Identify which cell holds the provided text, then report its [x, y] central coordinate. 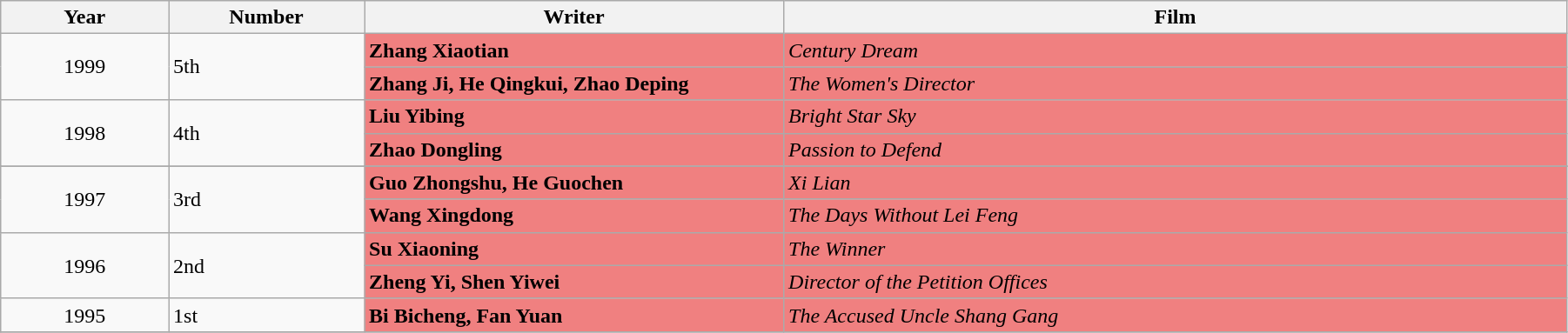
Century Dream [1176, 50]
4th [266, 133]
Director of the Petition Offices [1176, 282]
Bi Bicheng, Fan Yuan [574, 315]
Passion to Defend [1176, 150]
1995 [85, 315]
Film [1176, 17]
Xi Lian [1176, 183]
Bright Star Sky [1176, 117]
1999 [85, 67]
Guo Zhongshu, He Guochen [574, 183]
1996 [85, 265]
The Days Without Lei Feng [1176, 216]
Zhao Dongling [574, 150]
Wang Xingdong [574, 216]
5th [266, 67]
Zhang Ji, He Qingkui, Zhao Deping [574, 83]
1998 [85, 133]
The Accused Uncle Shang Gang [1176, 315]
Liu Yibing [574, 117]
The Women's Director [1176, 83]
1st [266, 315]
Zhang Xiaotian [574, 50]
2nd [266, 265]
The Winner [1176, 249]
1997 [85, 199]
Zheng Yi, Shen Yiwei [574, 282]
Number [266, 17]
Writer [574, 17]
3rd [266, 199]
Su Xiaoning [574, 249]
Year [85, 17]
